Determine the (X, Y) coordinate at the center of the cell enclosing the given text.  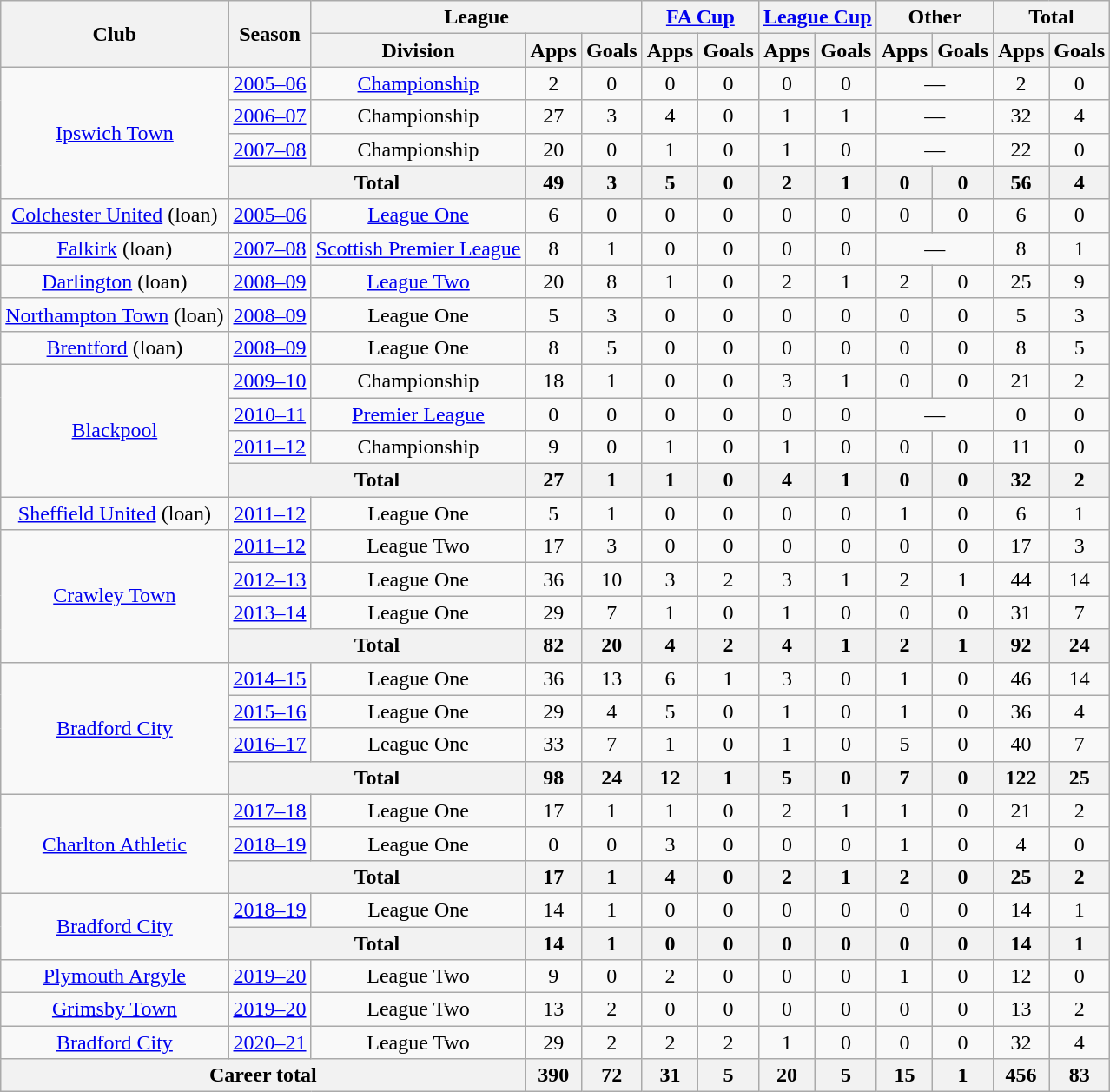
2015–16 (269, 711)
Career total (263, 1075)
72 (611, 1075)
122 (1021, 778)
Plymouth Argyle (115, 976)
56 (1021, 182)
92 (1021, 645)
46 (1021, 678)
Grimsby Town (115, 1009)
Darlington (loan) (115, 281)
15 (904, 1075)
2014–15 (269, 678)
League (476, 17)
Blackpool (115, 430)
Charlton Athletic (115, 844)
2012–13 (269, 579)
Colchester United (loan) (115, 215)
40 (1021, 745)
49 (553, 182)
2013–14 (269, 612)
82 (553, 645)
2010–11 (269, 414)
10 (611, 579)
22 (1021, 149)
Northampton Town (loan) (115, 314)
Scottish Premier League (419, 248)
98 (553, 778)
2017–18 (269, 811)
2009–10 (269, 381)
FA Cup (700, 17)
2020–21 (269, 1042)
Premier League (419, 414)
83 (1080, 1075)
League Cup (817, 17)
390 (553, 1075)
Falkirk (loan) (115, 248)
2016–17 (269, 745)
Crawley Town (115, 596)
Other (935, 17)
Brentford (loan) (115, 347)
33 (553, 745)
Ipswich Town (115, 133)
Division (419, 50)
Sheffield United (loan) (115, 513)
18 (553, 381)
Season (269, 34)
Club (115, 34)
456 (1021, 1075)
2006–07 (269, 116)
44 (1021, 579)
11 (1021, 447)
